Output the (x, y) coordinate of the center of the cell containing the given text.  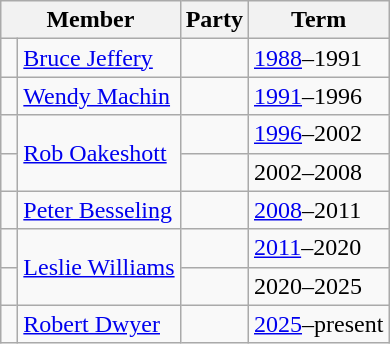
2002–2008 (318, 172)
2008–2011 (318, 210)
2025–present (318, 324)
Term (318, 20)
2011–2020 (318, 248)
1996–2002 (318, 134)
Rob Oakeshott (99, 153)
2020–2025 (318, 286)
Leslie Williams (99, 267)
Wendy Machin (99, 96)
Peter Besseling (99, 210)
Bruce Jeffery (99, 58)
Party (214, 20)
1988–1991 (318, 58)
Robert Dwyer (99, 324)
Member (90, 20)
1991–1996 (318, 96)
